Find where the given text appears and provide that cell's center as [x, y] coordinate. 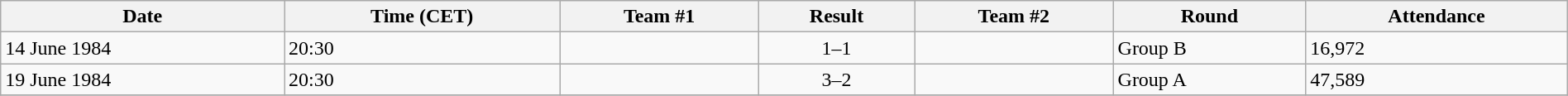
Group B [1209, 48]
14 June 1984 [142, 48]
Attendance [1437, 17]
Round [1209, 17]
Date [142, 17]
16,972 [1437, 48]
3–2 [836, 79]
47,589 [1437, 79]
1–1 [836, 48]
19 June 1984 [142, 79]
Result [836, 17]
Time (CET) [422, 17]
Team #1 [659, 17]
Group A [1209, 79]
Team #2 [1014, 17]
